Return the [x, y] coordinate for the center point of the cell that contains the specified text.  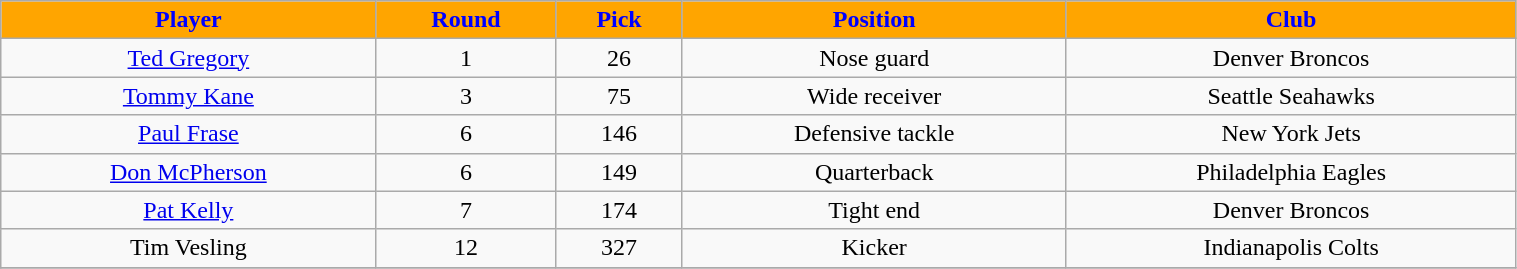
Quarterback [874, 172]
Tim Vesling [188, 248]
Seattle Seahawks [1291, 96]
Round [466, 20]
1 [466, 58]
174 [619, 210]
146 [619, 134]
Indianapolis Colts [1291, 248]
149 [619, 172]
Position [874, 20]
Tommy Kane [188, 96]
3 [466, 96]
Tight end [874, 210]
Pat Kelly [188, 210]
7 [466, 210]
Nose guard [874, 58]
75 [619, 96]
Pick [619, 20]
Ted Gregory [188, 58]
New York Jets [1291, 134]
327 [619, 248]
Player [188, 20]
Club [1291, 20]
Wide receiver [874, 96]
12 [466, 248]
26 [619, 58]
Philadelphia Eagles [1291, 172]
Don McPherson [188, 172]
Defensive tackle [874, 134]
Kicker [874, 248]
Paul Frase [188, 134]
